For the text-containing cell, return its midpoint in (X, Y) coordinate format. 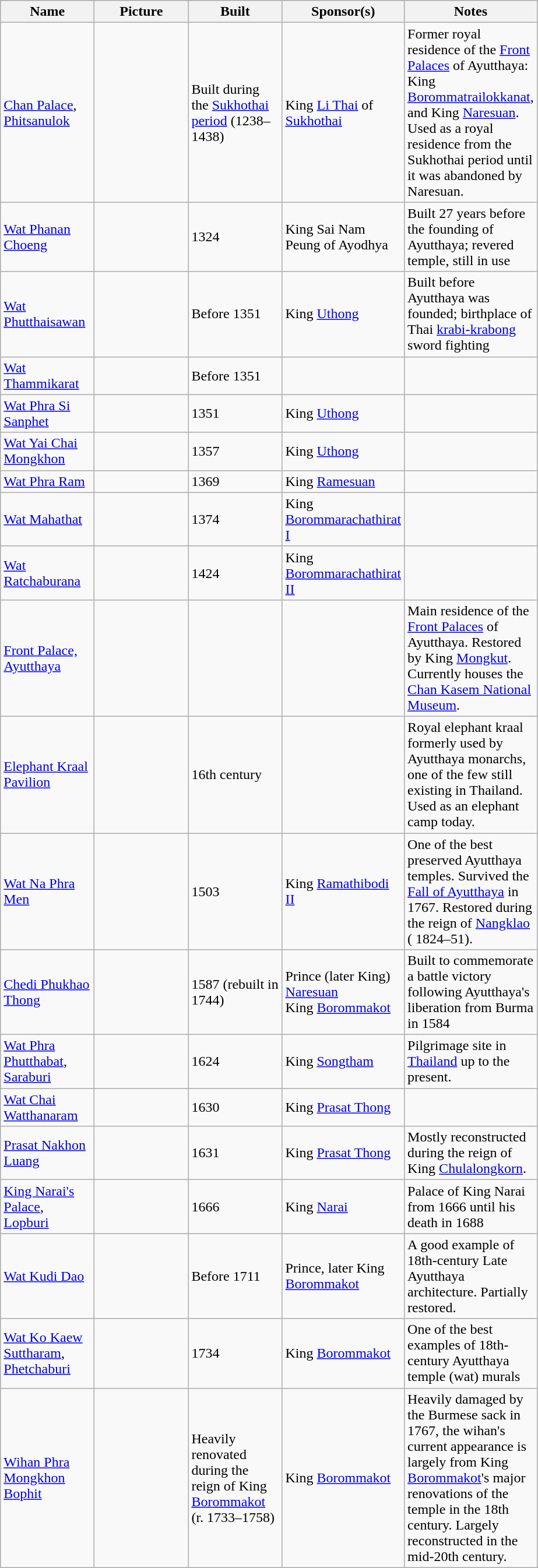
One of the best examples of 18th-century Ayutthaya temple (wat) murals (471, 1353)
1324 (235, 237)
Wat Thammikarat (48, 375)
1503 (235, 892)
Wat Na Phra Men (48, 892)
King Songtham (343, 1062)
1666 (235, 1207)
Built during the Sukhothai period (1238–1438) (235, 112)
Wat Chai Watthanaram (48, 1107)
King Ramathibodi II (343, 892)
Prince (later King) NaresuanKing Borommakot (343, 992)
Mostly reconstructed during the reign of King Chulalongkorn. (471, 1153)
Wat Phra Si Sanphet (48, 414)
Built (235, 12)
Wat Phra Ram (48, 481)
Notes (471, 12)
King Borommarachathirat II (343, 573)
1631 (235, 1153)
1357 (235, 451)
Built to commemorate a battle victory following Ayutthaya's liberation from Burma in 1584 (471, 992)
Wihan Phra Mongkhon Bophit (48, 1478)
Sponsor(s) (343, 12)
Wat Phra Phutthabat, Saraburi (48, 1062)
Palace of King Narai from 1666 until his death in 1688 (471, 1207)
1351 (235, 414)
King Borommarachathirat I (343, 519)
1734 (235, 1353)
Pilgrimage site in Thailand up to the present. (471, 1062)
Picture (141, 12)
1630 (235, 1107)
Chan Palace, Phitsanulok (48, 112)
Heavily renovated during the reign of King Borommakot (r. 1733–1758) (235, 1478)
King Sai Nam Peung of Ayodhya (343, 237)
King Narai (343, 1207)
Wat Phanan Choeng (48, 237)
Wat Ratchaburana (48, 573)
Before 1711 (235, 1276)
1624 (235, 1062)
King Narai's Palace, Lopburi (48, 1207)
One of the best preserved Ayutthaya temples. Survived the Fall of Ayutthaya in 1767. Restored during the reign of Nangklao ( 1824–51). (471, 892)
Built before Ayutthaya was founded; birthplace of Thai krabi-krabong sword fighting (471, 314)
1587 (rebuilt in 1744) (235, 992)
Main residence of the Front Palaces of Ayutthaya. Restored by King Mongkut. Currently houses the Chan Kasem National Museum. (471, 658)
Wat Phutthaisawan (48, 314)
Wat Kudi Dao (48, 1276)
A good example of 18th-century Late Ayutthaya architecture. Partially restored. (471, 1276)
Name (48, 12)
King Li Thai of Sukhothai (343, 112)
1374 (235, 519)
Elephant Kraal Pavilion (48, 774)
Prasat Nakhon Luang (48, 1153)
1369 (235, 481)
Wat Mahathat (48, 519)
Royal elephant kraal formerly used by Ayutthaya monarchs, one of the few still existing in Thailand. Used as an elephant camp today. (471, 774)
Wat Ko Kaew Suttharam, Phetchaburi (48, 1353)
16th century (235, 774)
King Ramesuan (343, 481)
Front Palace, Ayutthaya (48, 658)
Prince, later King Borommakot (343, 1276)
Chedi Phukhao Thong (48, 992)
Wat Yai Chai Mongkhon (48, 451)
1424 (235, 573)
Built 27 years before the founding of Ayutthaya; revered temple, still in use (471, 237)
